Extract the [X, Y] coordinate from the center of the cell holding the provided text.  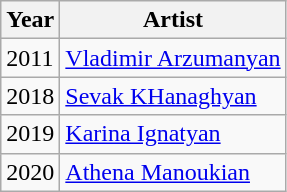
Karina Ignatyan [173, 134]
2020 [30, 172]
Year [30, 20]
Athena Manoukian [173, 172]
Sevak KHanaghyan [173, 96]
2019 [30, 134]
2011 [30, 58]
Vladimir Arzumanyan [173, 58]
Artist [173, 20]
2018 [30, 96]
